Return [X, Y] of the center of cell containing provided text 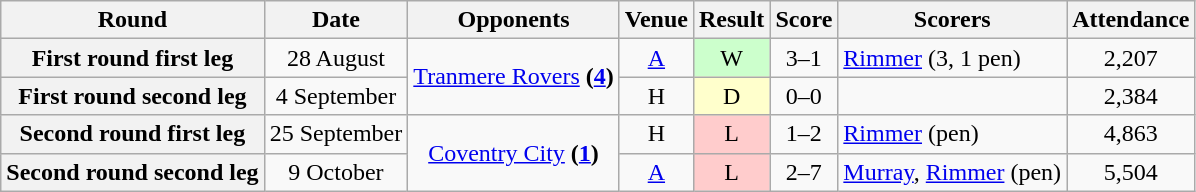
5,504 [1131, 172]
Rimmer (3, 1 pen) [952, 58]
4,863 [1131, 134]
First round second leg [132, 96]
First round first leg [132, 58]
1–2 [804, 134]
Scorers [952, 20]
2,207 [1131, 58]
Round [132, 20]
D [731, 96]
28 August [336, 58]
Opponents [514, 20]
Venue [656, 20]
Result [731, 20]
0–0 [804, 96]
W [731, 58]
Rimmer (pen) [952, 134]
Second round second leg [132, 172]
9 October [336, 172]
Coventry City (1) [514, 153]
2,384 [1131, 96]
Second round first leg [132, 134]
Tranmere Rovers (4) [514, 77]
Murray, Rimmer (pen) [952, 172]
Date [336, 20]
3–1 [804, 58]
25 September [336, 134]
4 September [336, 96]
2–7 [804, 172]
Attendance [1131, 20]
Score [804, 20]
